Extract the [x, y] coordinate from the center of the cell holding the provided text.  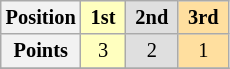
Points [41, 51]
2 [152, 51]
Position [41, 17]
1 [203, 51]
3 [104, 51]
1st [104, 17]
2nd [152, 17]
3rd [203, 17]
